Pinpoint the cell where the given text exists, returning its (X, Y) midpoint coordinate. 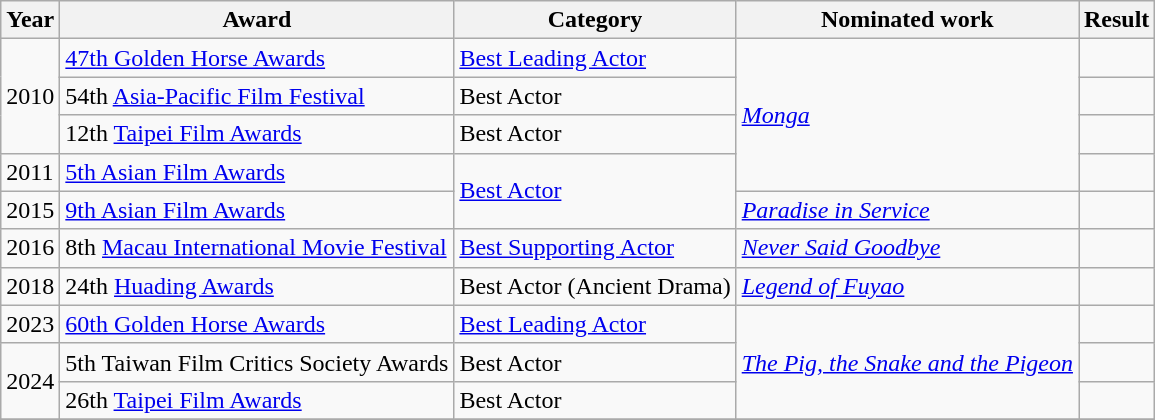
Best Actor (Ancient Drama) (595, 286)
Category (595, 20)
Result (1116, 20)
8th Macau International Movie Festival (257, 248)
Paradise in Service (907, 210)
Legend of Fuyao (907, 286)
Monga (907, 115)
Nominated work (907, 20)
2023 (30, 324)
Never Said Goodbye (907, 248)
2015 (30, 210)
The Pig, the Snake and the Pigeon (907, 362)
2018 (30, 286)
2010 (30, 96)
Year (30, 20)
26th Taipei Film Awards (257, 400)
2016 (30, 248)
47th Golden Horse Awards (257, 58)
12th Taipei Film Awards (257, 134)
Best Supporting Actor (595, 248)
5th Taiwan Film Critics Society Awards (257, 362)
9th Asian Film Awards (257, 210)
2011 (30, 172)
5th Asian Film Awards (257, 172)
54th Asia-Pacific Film Festival (257, 96)
24th Huading Awards (257, 286)
60th Golden Horse Awards (257, 324)
Award (257, 20)
2024 (30, 381)
